Pinpoint the cell where the given text exists, returning its [x, y] midpoint coordinate. 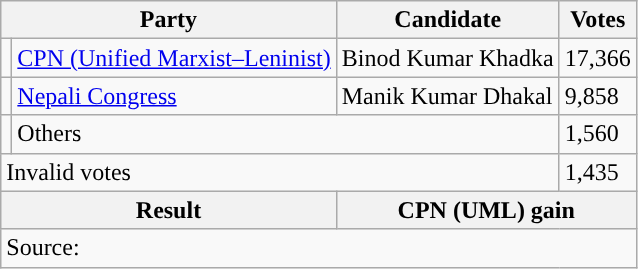
Invalid votes [280, 172]
CPN (Unified Marxist–Leninist) [174, 58]
Party [168, 20]
1,435 [598, 172]
Others [286, 134]
CPN (UML) gain [486, 210]
1,560 [598, 134]
Result [168, 210]
Nepali Congress [174, 96]
17,366 [598, 58]
9,858 [598, 96]
Votes [598, 20]
Candidate [448, 20]
Manik Kumar Dhakal [448, 96]
Source: [319, 248]
Binod Kumar Khadka [448, 58]
